Capture the cell that displays the provided text and extract its (X, Y) central coordinate. 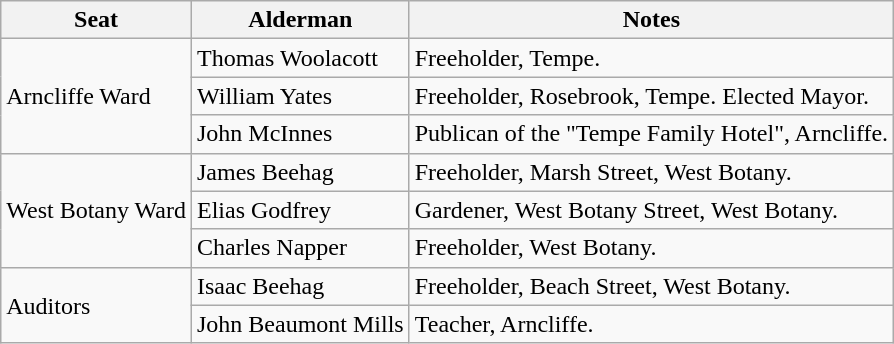
Publican of the "Tempe Family Hotel", Arncliffe. (651, 134)
Charles Napper (300, 248)
William Yates (300, 96)
Freeholder, Beach Street, West Botany. (651, 286)
Freeholder, Rosebrook, Tempe. Elected Mayor. (651, 96)
Seat (96, 20)
Freeholder, Marsh Street, West Botany. (651, 172)
Notes (651, 20)
Elias Godfrey (300, 210)
John McInnes (300, 134)
Teacher, Arncliffe. (651, 324)
James Beehag (300, 172)
Gardener, West Botany Street, West Botany. (651, 210)
Auditors (96, 305)
John Beaumont Mills (300, 324)
Freeholder, Tempe. (651, 58)
Alderman (300, 20)
Freeholder, West Botany. (651, 248)
West Botany Ward (96, 210)
Arncliffe Ward (96, 96)
Isaac Beehag (300, 286)
Thomas Woolacott (300, 58)
